Return [x, y] of the center of cell containing provided text 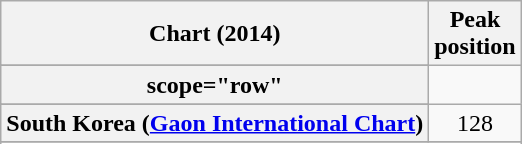
Peakposition [475, 34]
scope="row" [215, 85]
128 [475, 123]
South Korea (Gaon International Chart) [215, 123]
Chart (2014) [215, 34]
